Extract the [X, Y] coordinate from the center of the cell holding the provided text.  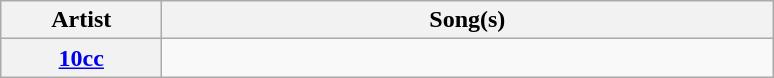
10cc [82, 58]
Artist [82, 20]
Song(s) [468, 20]
